Search for the cell housing the specified text and yield its (x, y) center coordinate. 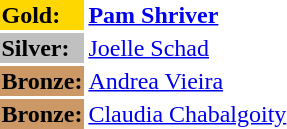
Gold: (42, 15)
Silver: (42, 48)
